Provide the (X, Y) coordinate of the cell's center where the given text is located.  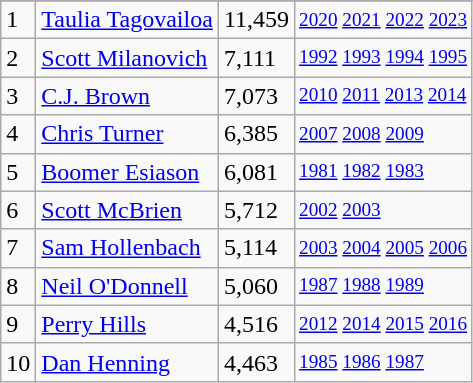
5,712 (256, 210)
11,459 (256, 20)
1985 1986 1987 (384, 362)
4,463 (256, 362)
4,516 (256, 324)
1987 1988 1989 (384, 286)
2 (18, 58)
C.J. Brown (128, 96)
9 (18, 324)
Dan Henning (128, 362)
5 (18, 172)
Scott McBrien (128, 210)
Neil O'Donnell (128, 286)
Chris Turner (128, 134)
2010 2011 2013 2014 (384, 96)
2003 2004 2005 2006 (384, 248)
Scott Milanovich (128, 58)
5,114 (256, 248)
1981 1982 1983 (384, 172)
Sam Hollenbach (128, 248)
2002 2003 (384, 210)
4 (18, 134)
6 (18, 210)
2012 2014 2015 2016 (384, 324)
2020 2021 2022 2023 (384, 20)
6,385 (256, 134)
7,111 (256, 58)
1992 1993 1994 1995 (384, 58)
6,081 (256, 172)
7,073 (256, 96)
2007 2008 2009 (384, 134)
10 (18, 362)
3 (18, 96)
8 (18, 286)
Perry Hills (128, 324)
Taulia Tagovailoa (128, 20)
7 (18, 248)
Boomer Esiason (128, 172)
5,060 (256, 286)
1 (18, 20)
